Determine the (x, y) coordinate at the center of the cell enclosing the given text.  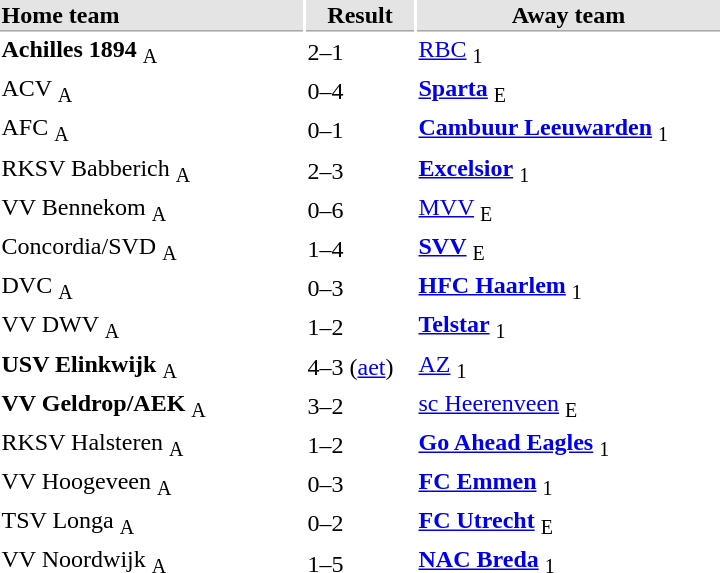
FC Utrecht E (568, 524)
Cambuur Leeuwarden 1 (568, 131)
AZ 1 (568, 367)
Home team (152, 16)
2–3 (360, 170)
FC Emmen 1 (568, 485)
Telstar 1 (568, 327)
0–2 (360, 524)
SVV E (568, 249)
AFC A (152, 131)
VV Bennekom A (152, 210)
USV Elinkwijk A (152, 367)
RKSV Halsteren A (152, 445)
Sparta E (568, 92)
VV Hoogeveen A (152, 485)
Concordia/SVD A (152, 249)
MVV E (568, 210)
DVC A (152, 288)
0–4 (360, 92)
ACV A (152, 92)
Go Ahead Eagles 1 (568, 445)
2–1 (360, 52)
Result (360, 16)
4–3 (aet) (360, 367)
Excelsior 1 (568, 170)
Achilles 1894 A (152, 52)
RBC 1 (568, 52)
3–2 (360, 406)
1–4 (360, 249)
0–6 (360, 210)
HFC Haarlem 1 (568, 288)
0–1 (360, 131)
sc Heerenveen E (568, 406)
VV DWV A (152, 327)
Away team (568, 16)
RKSV Babberich A (152, 170)
TSV Longa A (152, 524)
VV Geldrop/AEK A (152, 406)
